Pinpoint the cell where the given text exists, returning its [x, y] midpoint coordinate. 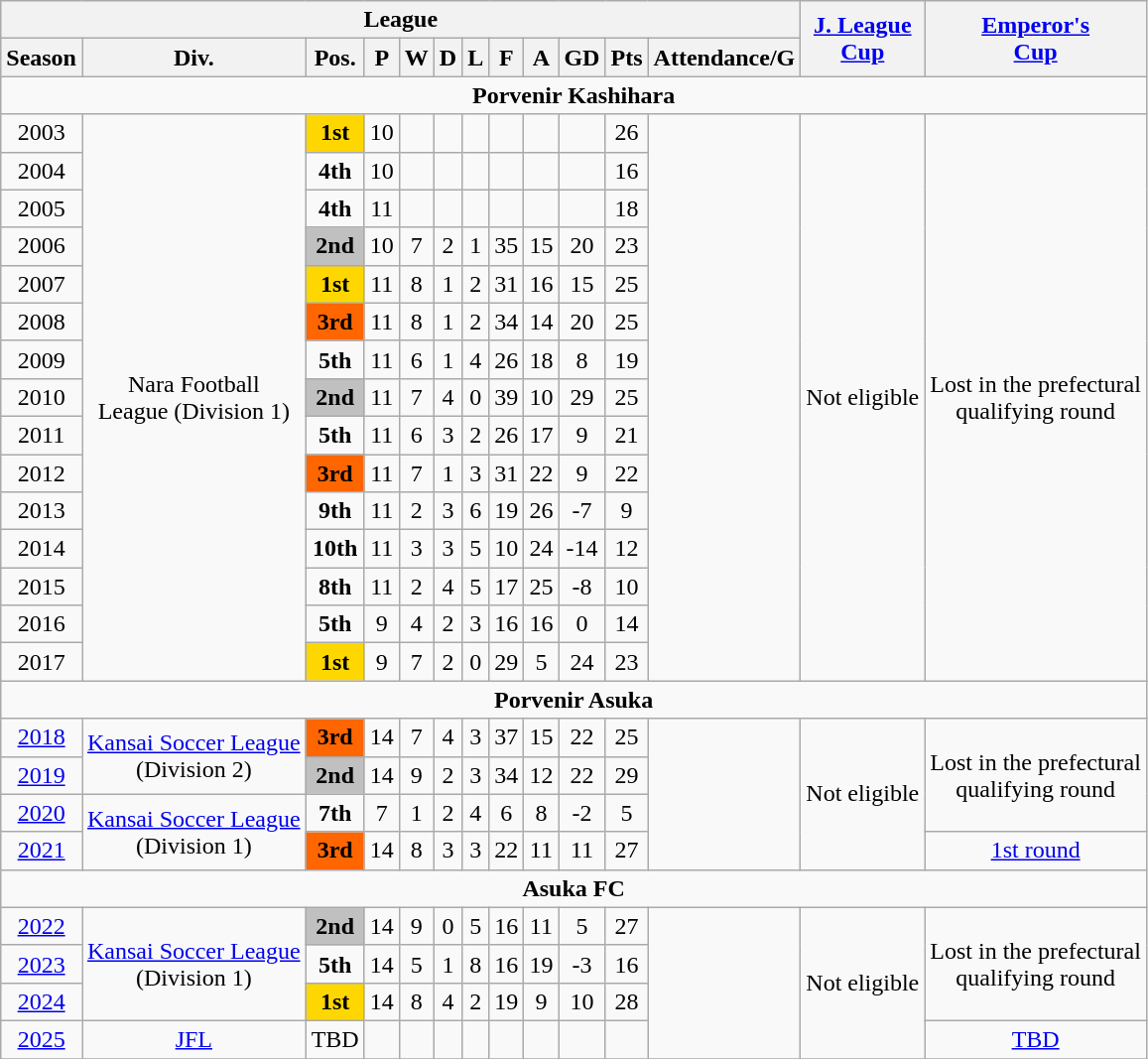
Emperor'sCup [1036, 39]
2005 [42, 208]
Pts [627, 58]
Pos. [335, 58]
F [506, 58]
2006 [42, 246]
35 [506, 246]
2011 [42, 435]
2009 [42, 359]
Porvenir Asuka [574, 700]
Season [42, 58]
2013 [42, 511]
Nara FootballLeague (Division 1) [193, 397]
-8 [581, 587]
8th [335, 587]
A [542, 58]
Asuka FC [574, 888]
Porvenir Kashihara [574, 95]
2019 [42, 775]
2020 [42, 813]
D [447, 58]
2025 [42, 1039]
39 [506, 397]
-3 [581, 964]
-14 [581, 549]
2012 [42, 473]
2017 [42, 662]
37 [506, 737]
2003 [42, 133]
1st round [1036, 851]
Div. [193, 58]
2021 [42, 851]
W [417, 58]
P [381, 58]
2024 [42, 1001]
9th [335, 511]
L [476, 58]
2015 [42, 587]
-7 [581, 511]
10th [335, 549]
2004 [42, 171]
2016 [42, 624]
2023 [42, 964]
Kansai Soccer League (Division 2) [193, 756]
2007 [42, 284]
21 [627, 435]
2010 [42, 397]
J. League Cup [863, 39]
2014 [42, 549]
2022 [42, 926]
GD [581, 58]
JFL [193, 1039]
28 [627, 1001]
Attendance/G [724, 58]
-2 [581, 813]
2008 [42, 322]
2018 [42, 737]
7th [335, 813]
League [401, 20]
